Return the [X, Y] coordinate for the center point of the cell that contains the specified text.  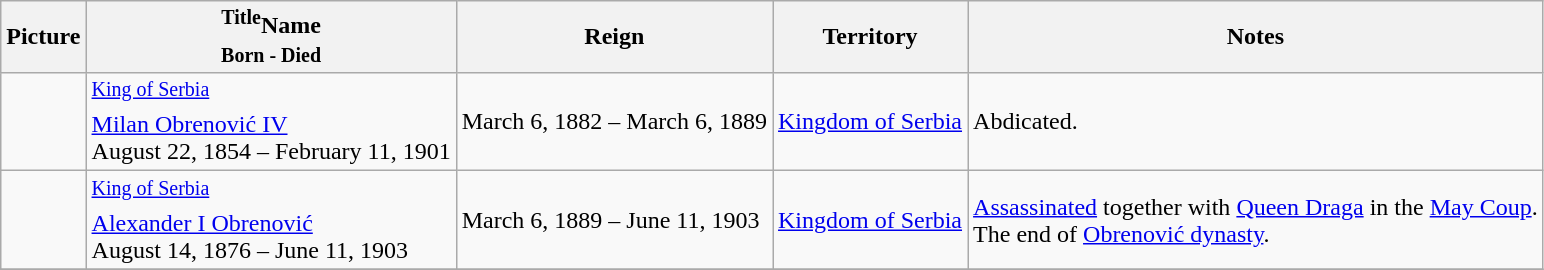
TitleNameBorn - Died [271, 37]
Picture [44, 37]
March 6, 1889 – June 11, 1903 [614, 220]
King of Serbia Alexander I Obrenović August 14, 1876 – June 11, 1903 [271, 220]
Notes [1256, 37]
Territory [870, 37]
Reign [614, 37]
King of Serbia Milan Obrenović IV August 22, 1854 – February 11, 1901 [271, 122]
Abdicated. [1256, 122]
March 6, 1882 – March 6, 1889 [614, 122]
Assassinated together with Queen Draga in the May Coup. The end of Obrenović dynasty. [1256, 220]
